Find where the given text appears and provide that cell's center as [X, Y] coordinate. 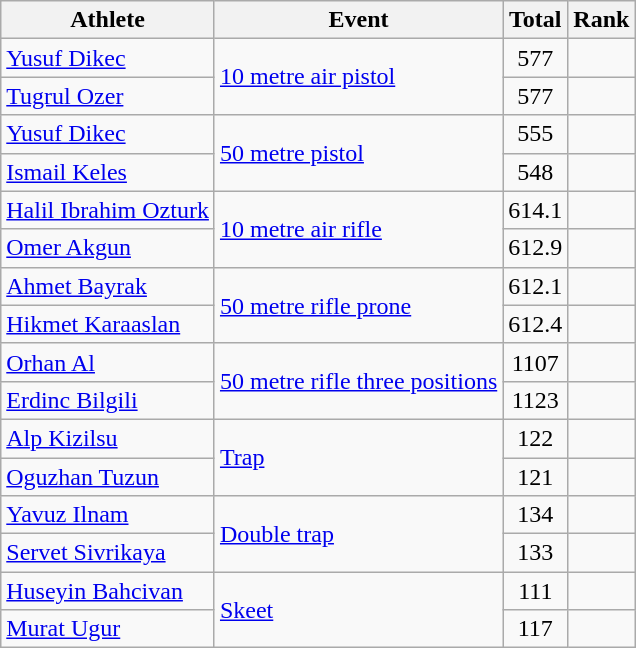
50 metre pistol [358, 153]
Halil Ibrahim Ozturk [108, 210]
Huseyin Bahcivan [108, 591]
Oguzhan Tuzun [108, 477]
122 [536, 438]
1123 [536, 400]
121 [536, 477]
Servet Sivrikaya [108, 553]
555 [536, 134]
Murat Ugur [108, 629]
Tugrul Ozer [108, 96]
Ahmet Bayrak [108, 286]
614.1 [536, 210]
10 metre air rifle [358, 229]
111 [536, 591]
548 [536, 172]
Ismail Keles [108, 172]
133 [536, 553]
1107 [536, 362]
Double trap [358, 534]
117 [536, 629]
134 [536, 515]
10 metre air pistol [358, 77]
Skeet [358, 610]
Trap [358, 457]
612.9 [536, 248]
Athlete [108, 20]
Alp Kizilsu [108, 438]
Omer Akgun [108, 248]
Erdinc Bilgili [108, 400]
Hikmet Karaaslan [108, 324]
50 metre rifle three positions [358, 381]
Yavuz Ilnam [108, 515]
612.4 [536, 324]
Rank [602, 20]
Orhan Al [108, 362]
50 metre rifle prone [358, 305]
Event [358, 20]
612.1 [536, 286]
Total [536, 20]
